Locate the cell with the specified text and output its [X, Y] center coordinate. 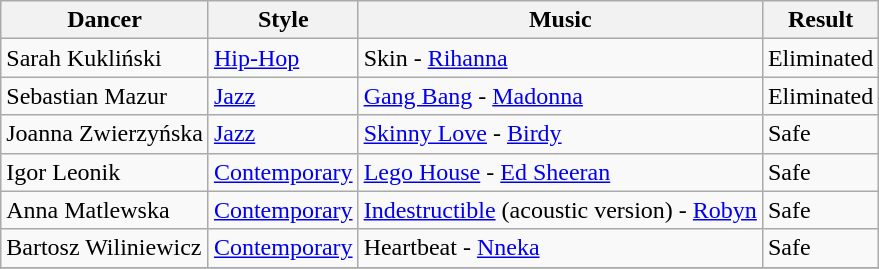
Skinny Love - Birdy [560, 134]
Result [820, 20]
Sarah Kukliński [105, 58]
Igor Leonik [105, 172]
Skin - Rihanna [560, 58]
Style [283, 20]
Indestructible (acoustic version) - Robyn [560, 210]
Heartbeat - Nneka [560, 248]
Sebastian Mazur [105, 96]
Hip-Hop [283, 58]
Anna Matlewska [105, 210]
Music [560, 20]
Dancer [105, 20]
Lego House - Ed Sheeran [560, 172]
Gang Bang - Madonna [560, 96]
Joanna Zwierzyńska [105, 134]
Bartosz Wiliniewicz [105, 248]
